From the cell containing the given text, extract its center point as [X, Y] coordinate. 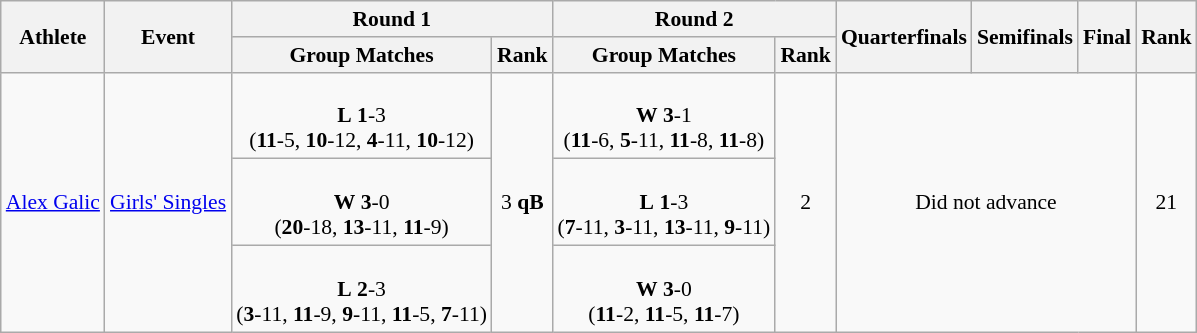
W 3-0 (20-18, 13-11, 11-9) [362, 202]
L 2-3 (3-11, 11-9, 9-11, 11-5, 7-11) [362, 290]
Final [1107, 36]
W 3-1 (11-6, 5-11, 11-8, 11-8) [664, 116]
Event [168, 36]
L 1-3 (7-11, 3-11, 13-11, 9-11) [664, 202]
Athlete [53, 36]
2 [806, 202]
L 1-3 (11-5, 10-12, 4-11, 10-12) [362, 116]
Semifinals [1025, 36]
21 [1166, 202]
Round 1 [392, 19]
Alex Galic [53, 202]
Did not advance [986, 202]
W 3-0 (11-2, 11-5, 11-7) [664, 290]
Round 2 [694, 19]
Quarterfinals [904, 36]
3 qB [522, 202]
Girls' Singles [168, 202]
